Find where the given text appears and provide that cell's center as (X, Y) coordinate. 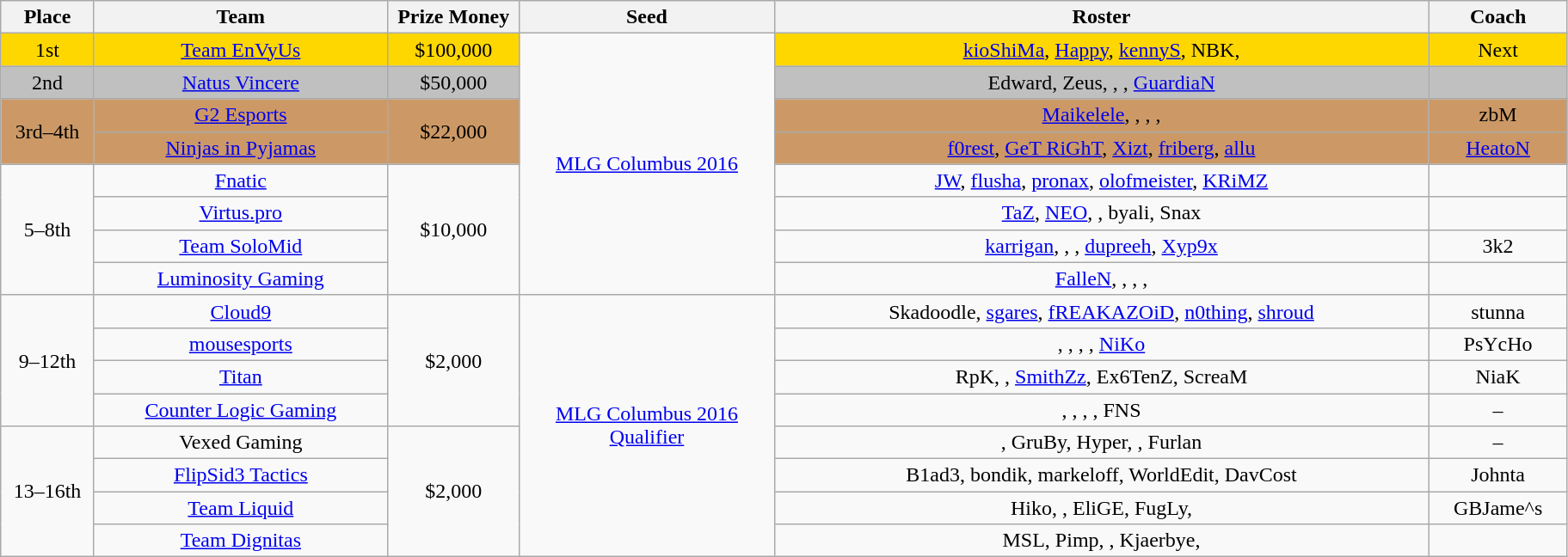
Cloud9 (241, 311)
Prize Money (453, 17)
TaZ, NEO, , byali, Snax (1101, 213)
Seed (647, 17)
, , , , NiKo (1101, 344)
Coach (1498, 17)
Team (241, 17)
karrigan, , , dupreeh, Xyp9x (1101, 246)
13–16th (48, 492)
5–8th (48, 230)
MSL, Pimp, , Kjaerbye, (1101, 541)
Johnta (1498, 475)
FlipSid3 Tactics (241, 475)
HeatoN (1498, 148)
$22,000 (453, 132)
Fnatic (241, 181)
MLG Columbus 2016 (647, 164)
Titan (241, 376)
G2 Esports (241, 115)
Team Dignitas (241, 541)
Team EnVyUs (241, 50)
MLG Columbus 2016 Qualifier (647, 425)
GBJame^s (1498, 508)
Luminosity Gaming (241, 278)
Virtus.pro (241, 213)
Team Liquid (241, 508)
, GruBy, Hyper, , Furlan (1101, 443)
2nd (48, 83)
, , , , FNS (1101, 410)
$100,000 (453, 50)
Maikelele, , , , (1101, 115)
f0rest, GeT RiGhT, Xizt, friberg, allu (1101, 148)
Place (48, 17)
Edward, Zeus, , , GuardiaN (1101, 83)
Ninjas in Pyjamas (241, 148)
Hiko, , EliGE, FugLy, (1101, 508)
Next (1498, 50)
FalleN, , , , (1101, 278)
kioShiMa, Happy, kennyS, NBK, (1101, 50)
9–12th (48, 360)
3rd–4th (48, 132)
B1ad3, bondik, markeloff, WorldEdit, DavCost (1101, 475)
Vexed Gaming (241, 443)
mousesports (241, 344)
$50,000 (453, 83)
RpK, , SmithZz, Ex6TenZ, ScreaM (1101, 376)
PsYcHo (1498, 344)
1st (48, 50)
zbM (1498, 115)
JW, flusha, pronax, olofmeister, KRiMZ (1101, 181)
Natus Vincere (241, 83)
NiaK (1498, 376)
$10,000 (453, 230)
3k2 (1498, 246)
Roster (1101, 17)
Counter Logic Gaming (241, 410)
Skadoodle, sgares, fREAKAZOiD, n0thing, shroud (1101, 311)
Team SoloMid (241, 246)
stunna (1498, 311)
